Output the [X, Y] coordinate of the center of the cell containing the given text.  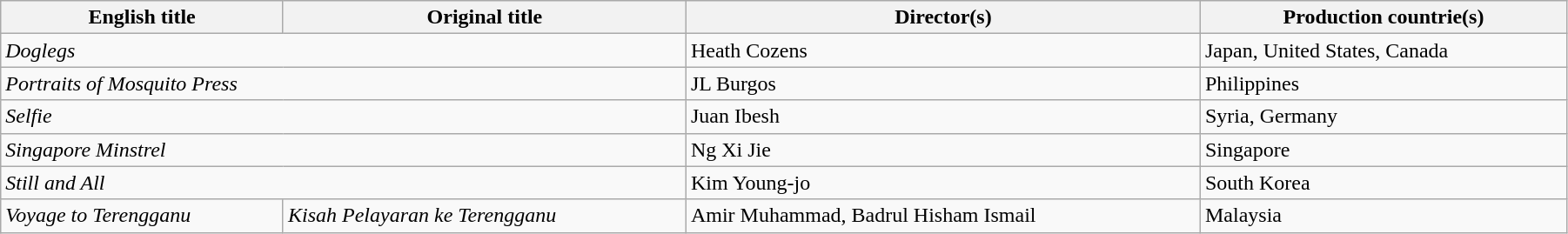
Doglegs [344, 50]
Juan Ibesh [943, 117]
JL Burgos [943, 84]
Syria, Germany [1384, 117]
Original title [484, 17]
Voyage to Terengganu [143, 216]
English title [143, 17]
Singapore Minstrel [344, 150]
Japan, United States, Canada [1384, 50]
Kisah Pelayaran ke Terengganu [484, 216]
Production countrie(s) [1384, 17]
South Korea [1384, 183]
Amir Muhammad, Badrul Hisham Ismail [943, 216]
Malaysia [1384, 216]
Still and All [344, 183]
Philippines [1384, 84]
Kim Young-jo [943, 183]
Ng Xi Jie [943, 150]
Singapore [1384, 150]
Portraits of Mosquito Press [344, 84]
Heath Cozens [943, 50]
Director(s) [943, 17]
Selfie [344, 117]
